From the cell containing the given text, extract its center point as [x, y] coordinate. 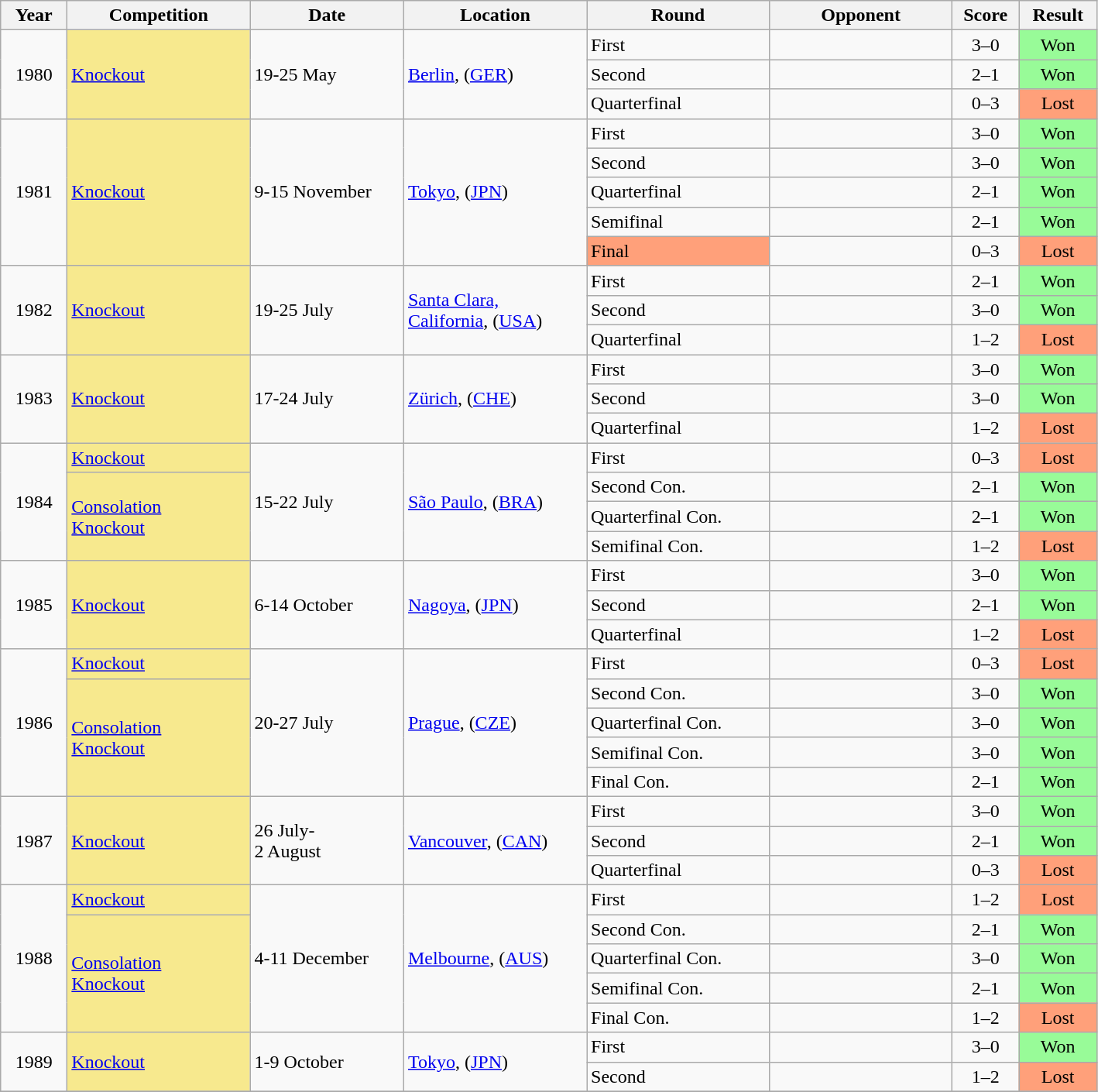
1986 [34, 723]
20-27 July [327, 723]
17-24 July [327, 399]
Round [678, 15]
19-25 May [327, 74]
Melbourne, (AUS) [495, 959]
1988 [34, 959]
1980 [34, 74]
Score [986, 15]
1989 [34, 1062]
26 July-2 August [327, 840]
1981 [34, 192]
Berlin, (GER) [495, 74]
São Paulo, (BRA) [495, 502]
19-25 July [327, 310]
Zürich, (CHE) [495, 399]
Semifinal [678, 221]
Vancouver, (CAN) [495, 840]
9-15 November [327, 192]
Prague, (CZE) [495, 723]
1984 [34, 502]
Location [495, 15]
1983 [34, 399]
1982 [34, 310]
Santa Clara, California, (USA) [495, 310]
Nagoya, (JPN) [495, 605]
Year [34, 15]
6-14 October [327, 605]
4-11 December [327, 959]
1985 [34, 605]
Opponent [861, 15]
15-22 July [327, 502]
Result [1058, 15]
1987 [34, 840]
Competition [159, 15]
1-9 October [327, 1062]
Final [678, 251]
Date [327, 15]
